Provide the [X, Y] coordinate of the cell's center where the given text is located.  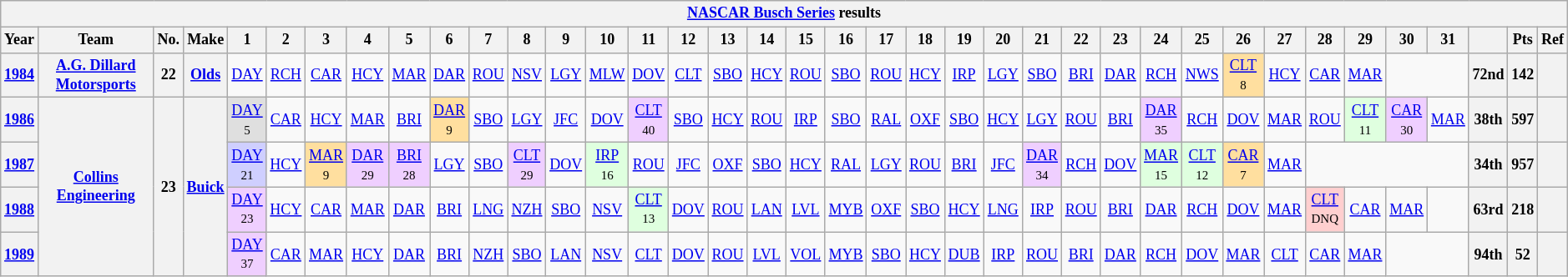
A.G. Dillard Motorsports [95, 75]
8 [527, 40]
No. [169, 40]
29 [1365, 40]
DAR35 [1161, 120]
Olds [205, 75]
MLW [606, 75]
Buick [205, 187]
63rd [1488, 209]
12 [688, 40]
CLT12 [1202, 164]
25 [1202, 40]
218 [1523, 209]
13 [728, 40]
1986 [20, 120]
52 [1523, 254]
24 [1161, 40]
BRI28 [409, 164]
1988 [20, 209]
Team [95, 40]
10 [606, 40]
DAY23 [247, 209]
DAY21 [247, 164]
CLT29 [527, 164]
CLT40 [649, 120]
26 [1243, 40]
3 [326, 40]
Make [205, 40]
17 [887, 40]
DAY [247, 75]
957 [1523, 164]
IRP16 [606, 164]
1984 [20, 75]
CLT11 [1365, 120]
DAY37 [247, 254]
DAR29 [367, 164]
2 [286, 40]
34th [1488, 164]
16 [846, 40]
72nd [1488, 75]
94th [1488, 254]
NWS [1202, 75]
DAY5 [247, 120]
MAR15 [1161, 164]
597 [1523, 120]
1 [247, 40]
31 [1449, 40]
14 [766, 40]
1987 [20, 164]
Pts [1523, 40]
142 [1523, 75]
38th [1488, 120]
5 [409, 40]
DUB [964, 254]
27 [1285, 40]
DAR9 [449, 120]
30 [1407, 40]
MAR9 [326, 164]
19 [964, 40]
18 [925, 40]
VOL [807, 254]
28 [1324, 40]
Ref [1553, 40]
21 [1042, 40]
15 [807, 40]
11 [649, 40]
CLTDNQ [1324, 209]
9 [566, 40]
CAR7 [1243, 164]
CLT13 [649, 209]
7 [488, 40]
Year [20, 40]
6 [449, 40]
CAR30 [1407, 120]
DAR34 [1042, 164]
Collins Engineering [95, 187]
NASCAR Busch Series results [784, 13]
20 [1004, 40]
1989 [20, 254]
CLT8 [1243, 75]
4 [367, 40]
